Detect which cell encompasses the target text, then output its [x, y] center coordinate. 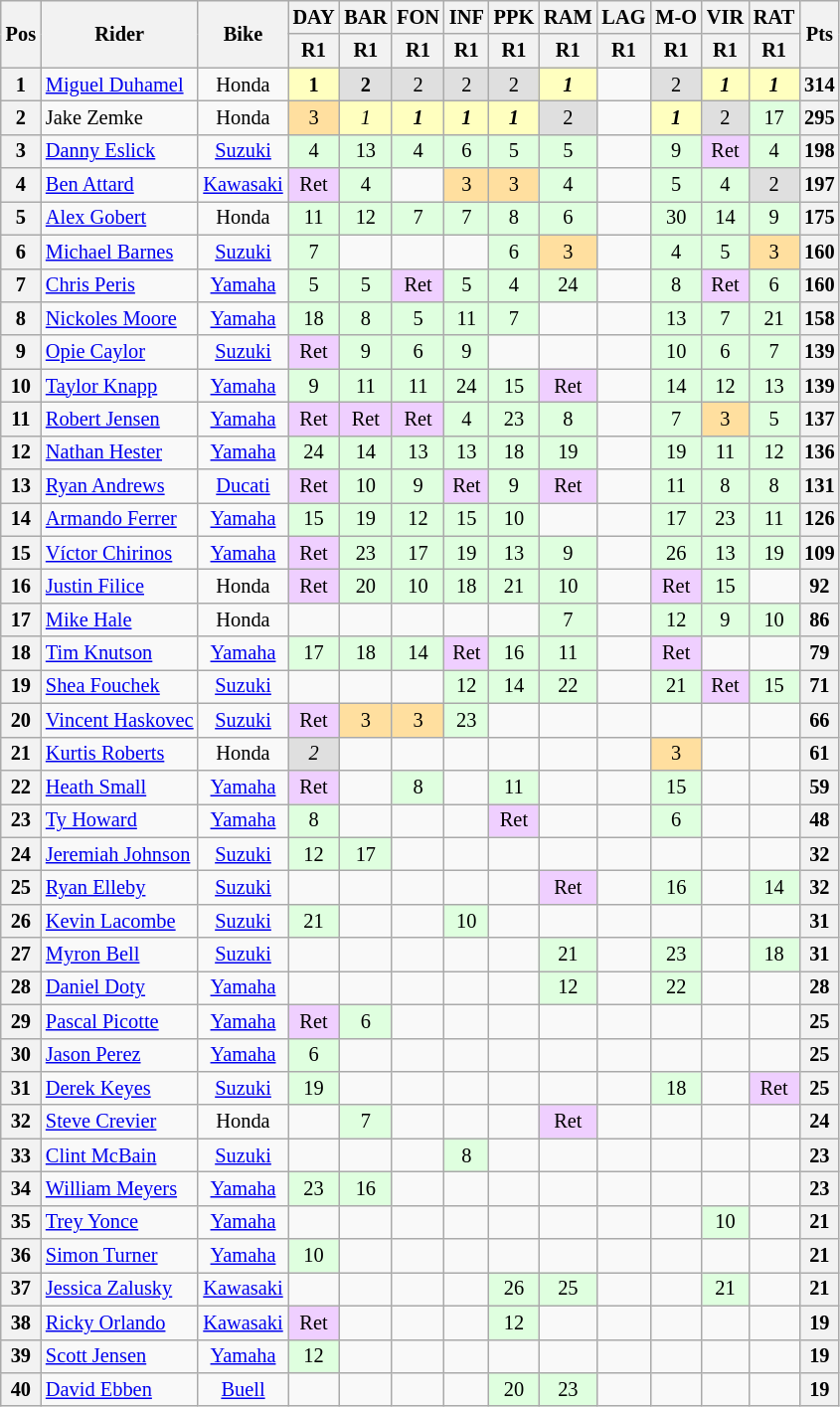
Heath Small [119, 787]
86 [819, 619]
66 [819, 720]
Ducati [243, 486]
61 [819, 754]
M-O [676, 17]
198 [819, 151]
Ryan Elleby [119, 887]
39 [21, 1356]
37 [21, 1289]
LAG [624, 17]
27 [21, 955]
Ben Attard [119, 185]
Jessica Zalusky [119, 1289]
DAY [314, 17]
136 [819, 452]
Jake Zemke [119, 117]
VIR [726, 17]
BAR [366, 17]
59 [819, 787]
197 [819, 185]
Opie Caylor [119, 352]
Robert Jensen [119, 419]
Ricky Orlando [119, 1322]
Jason Perez [119, 1055]
PPK [514, 17]
48 [819, 820]
Derek Keyes [119, 1088]
Buell [243, 1389]
Tim Knutson [119, 653]
109 [819, 553]
131 [819, 486]
175 [819, 218]
Justin Filice [119, 586]
Simon Turner [119, 1256]
Ryan Andrews [119, 486]
RAM [568, 17]
FON [418, 17]
Alex Gobert [119, 218]
Nathan Hester [119, 452]
158 [819, 318]
Miguel Duhamel [119, 85]
Armando Ferrer [119, 519]
92 [819, 586]
34 [21, 1188]
Bike [243, 34]
35 [21, 1222]
314 [819, 85]
Myron Bell [119, 955]
36 [21, 1256]
Clint McBain [119, 1155]
40 [21, 1389]
Nickoles Moore [119, 318]
Pascal Picotte [119, 1021]
RAT [773, 17]
Steve Crevier [119, 1122]
Pts [819, 34]
Danny Eslick [119, 151]
Jeremiah Johnson [119, 854]
126 [819, 519]
Chris Peris [119, 285]
William Meyers [119, 1188]
Kevin Lacombe [119, 921]
71 [819, 686]
Pos [21, 34]
29 [21, 1021]
295 [819, 117]
Daniel Doty [119, 987]
38 [21, 1322]
137 [819, 419]
Michael Barnes [119, 252]
Shea Fouchek [119, 686]
Mike Hale [119, 619]
Rider [119, 34]
INF [467, 17]
Scott Jensen [119, 1356]
Vincent Haskovec [119, 720]
Víctor Chirinos [119, 553]
David Ebben [119, 1389]
Kurtis Roberts [119, 754]
79 [819, 653]
Trey Yonce [119, 1222]
Ty Howard [119, 820]
Taylor Knapp [119, 386]
33 [21, 1155]
